Locate the cell with the specified text and output its (x, y) center coordinate. 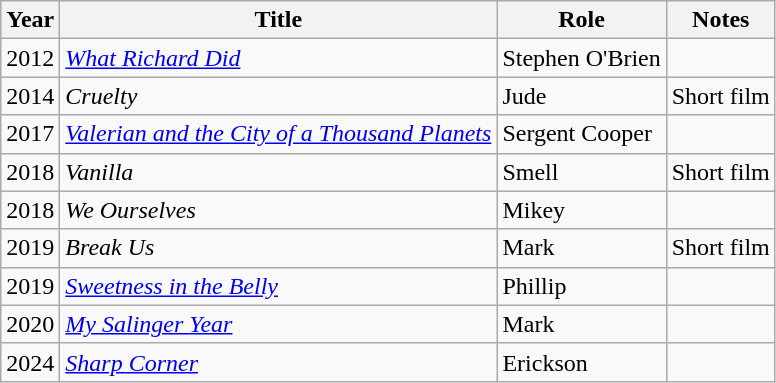
2012 (30, 58)
Phillip (582, 286)
Cruelty (278, 96)
We Ourselves (278, 210)
Title (278, 20)
Role (582, 20)
My Salinger Year (278, 324)
Sharp Corner (278, 362)
2014 (30, 96)
Stephen O'Brien (582, 58)
2020 (30, 324)
Vanilla (278, 172)
Erickson (582, 362)
Mikey (582, 210)
What Richard Did (278, 58)
Smell (582, 172)
Break Us (278, 248)
Sweetness in the Belly (278, 286)
Jude (582, 96)
Sergent Cooper (582, 134)
2017 (30, 134)
Year (30, 20)
Valerian and the City of a Thousand Planets (278, 134)
2024 (30, 362)
Notes (720, 20)
